For the text-containing cell, return its midpoint in (X, Y) coordinate format. 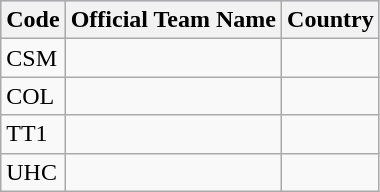
CSM (33, 58)
COL (33, 96)
TT1 (33, 134)
UHC (33, 172)
Code (33, 20)
Official Team Name (173, 20)
Country (331, 20)
